Identify which cell holds the provided text, then report its [X, Y] central coordinate. 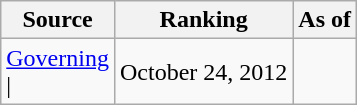
Ranking [203, 20]
October 24, 2012 [203, 72]
Source [58, 20]
As of [325, 20]
Governing| [58, 72]
